Capture the cell that displays the provided text and extract its [x, y] central coordinate. 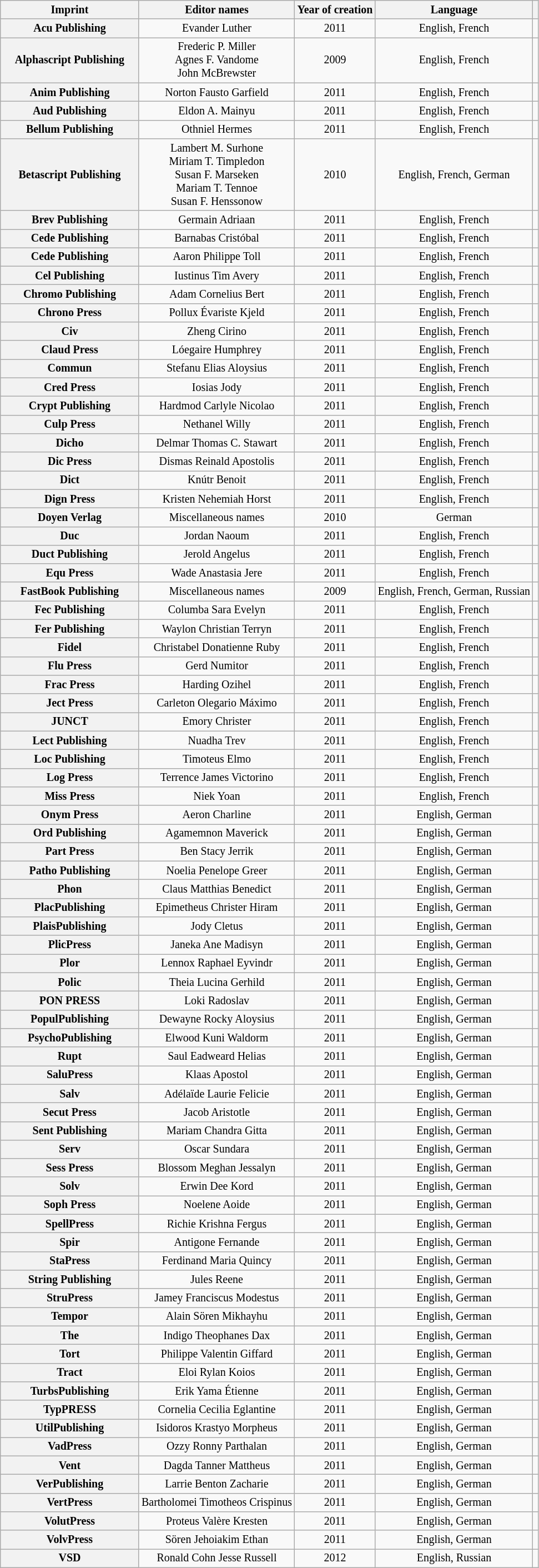
Imprint [70, 10]
Germain Adriaan [216, 220]
Barnabas Cristóbal [216, 239]
Loc Publishing [70, 759]
Tract [70, 1372]
Civ [70, 331]
Dic Press [70, 461]
StaPress [70, 1261]
Columba Sara Evelyn [216, 610]
VolutPress [70, 1521]
Adam Cornelius Bert [216, 294]
Emory Christer [216, 722]
Dicho [70, 443]
Jules Reene [216, 1280]
VertPress [70, 1503]
Zheng Cirino [216, 331]
Kristen Nehemiah Horst [216, 499]
Dict [70, 480]
Fec Publishing [70, 610]
Dewayne Rocky Aloysius [216, 1020]
PlicPress [70, 945]
Wade Anastasia Jere [216, 573]
VerPublishing [70, 1484]
Eloi Rylan Koios [216, 1372]
German [454, 518]
Salv [70, 1093]
TypPRESS [70, 1410]
Chromo Publishing [70, 294]
Flu Press [70, 667]
Waylon Christian Terryn [216, 629]
Serv [70, 1150]
Lennox Raphael Eyvindr [216, 963]
2012 [335, 1559]
English, French, German [454, 174]
Brev Publishing [70, 220]
Eldon A. Mainyu [216, 111]
Rupt [70, 1056]
UtilPublishing [70, 1429]
Terrence James Victorino [216, 778]
Hardmod Carlyle Nicolao [216, 405]
Frederic P. Miller Agnes F. Vandome John McBrewster [216, 60]
PON PRESS [70, 1001]
Blossom Meghan Jessalyn [216, 1168]
Cel Publishing [70, 275]
Editor names [216, 10]
Erik Yama Étienne [216, 1391]
Ord Publishing [70, 833]
Theia Lucina Gerhild [216, 982]
Iosias Jody [216, 388]
Antigone Fernande [216, 1242]
SaluPress [70, 1075]
Sent Publishing [70, 1131]
Delmar Thomas C. Stawart [216, 443]
Timoteus Elmo [216, 759]
Soph Press [70, 1205]
Duct Publishing [70, 554]
Evander Luther [216, 29]
StruPress [70, 1299]
Miss Press [70, 796]
Nethanel Willy [216, 424]
VSD [70, 1559]
Plor [70, 963]
Bellum Publishing [70, 129]
Culp Press [70, 424]
Janeka Ane Madisyn [216, 945]
Jacob Aristotle [216, 1112]
Gerd Numitor [216, 667]
Pollux Évariste Kjeld [216, 313]
Betascript Publishing [70, 174]
VolvPress [70, 1540]
Aud Publishing [70, 111]
Harding Ozihel [216, 684]
Fidel [70, 648]
Mariam Chandra Gitta [216, 1131]
Ozzy Ronny Parthalan [216, 1446]
Dagda Tanner Mattheus [216, 1465]
English, Russian [454, 1559]
Aeron Charline [216, 814]
Tort [70, 1354]
Crypt Publishing [70, 405]
Lóegaire Humphrey [216, 350]
Fer Publishing [70, 629]
Noelia Penelope Greer [216, 871]
Ject Press [70, 703]
Chrono Press [70, 313]
Jordan Naoum [216, 535]
JUNCT [70, 722]
Equ Press [70, 573]
Adélaïde Laurie Felicie [216, 1093]
PlacPublishing [70, 908]
Duc [70, 535]
Patho Publishing [70, 871]
Aaron Philippe Toll [216, 257]
Lambert M. Surhone Miriam T. Timpledon Susan F. Marseken Mariam T. Tennoe Susan F. Henssonow [216, 174]
TurbsPublishing [70, 1391]
Jamey Franciscus Modestus [216, 1299]
Nuadha Trev [216, 740]
FastBook Publishing [70, 592]
Larrie Benton Zacharie [216, 1484]
Alphascript Publishing [70, 60]
Secut Press [70, 1112]
Language [454, 10]
Ferdinand Maria Quincy [216, 1261]
Agamemnon Maverick [216, 833]
Lect Publishing [70, 740]
Commun [70, 369]
VadPress [70, 1446]
SpellPress [70, 1224]
Onym Press [70, 814]
Isidoros Krastyo Morpheus [216, 1429]
Dign Press [70, 499]
Dismas Reinald Apostolis [216, 461]
Claud Press [70, 350]
Cornelia Cecilia Eglantine [216, 1410]
Othniel Hermes [216, 129]
The [70, 1335]
Indigo Theophanes Dax [216, 1335]
Epimetheus Christer Hiram [216, 908]
Tempor [70, 1316]
Alain Sören Mikhayhu [216, 1316]
Frac Press [70, 684]
PopulPublishing [70, 1020]
Ben Stacy Jerrik [216, 852]
Norton Fausto Garfield [216, 92]
Klaas Apostol [216, 1075]
Noelene Aoide [216, 1205]
Elwood Kuni Waldorm [216, 1038]
Knútr Benoit [216, 480]
Carleton Olegario Máximo [216, 703]
PsychoPublishing [70, 1038]
Anim Publishing [70, 92]
Iustinus Tim Avery [216, 275]
Part Press [70, 852]
Christabel Donatienne Ruby [216, 648]
Claus Matthias Benedict [216, 889]
Richie Krishna Fergus [216, 1224]
Log Press [70, 778]
Loki Radoslav [216, 1001]
Oscar Sundara [216, 1150]
Erwin Dee Kord [216, 1186]
Spir [70, 1242]
String Publishing [70, 1280]
Philippe Valentin Giffard [216, 1354]
Year of creation [335, 10]
Stefanu Elias Aloysius [216, 369]
Polic [70, 982]
English, French, German, Russian [454, 592]
PlaisPublishing [70, 926]
Doyen Verlag [70, 518]
Proteus Valère Kresten [216, 1521]
Cred Press [70, 388]
Sören Jehoiakim Ethan [216, 1540]
Phon [70, 889]
Saul Eadweard Helias [216, 1056]
Solv [70, 1186]
Niek Yoan [216, 796]
Jody Cletus [216, 926]
Acu Publishing [70, 29]
Bartholomei Timotheos Crispinus [216, 1503]
Jerold Angelus [216, 554]
Ronald Cohn Jesse Russell [216, 1559]
Sess Press [70, 1168]
Vent [70, 1465]
